Search for the cell housing the specified text and yield its [X, Y] center coordinate. 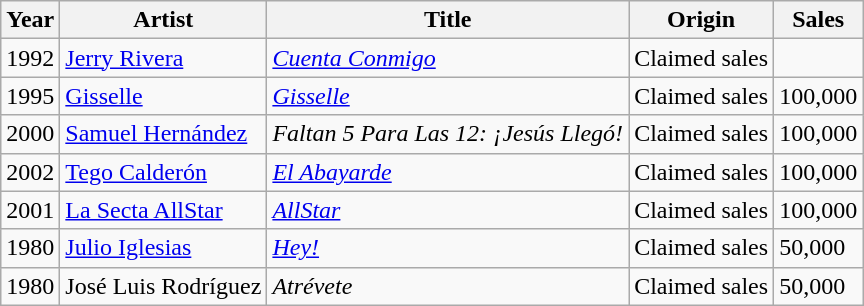
Cuenta Conmigo [448, 58]
AllStar [448, 210]
Samuel Hernández [164, 134]
Jerry Rivera [164, 58]
2001 [30, 210]
Year [30, 20]
Sales [818, 20]
Hey! [448, 248]
Artist [164, 20]
Faltan 5 Para Las 12: ¡Jesús Llegó! [448, 134]
Title [448, 20]
1992 [30, 58]
La Secta AllStar [164, 210]
Atrévete [448, 286]
El Abayarde [448, 172]
Tego Calderón [164, 172]
2002 [30, 172]
Origin [702, 20]
Julio Iglesias [164, 248]
José Luis Rodríguez [164, 286]
1995 [30, 96]
2000 [30, 134]
